Locate the cell with the specified text and output its (X, Y) center coordinate. 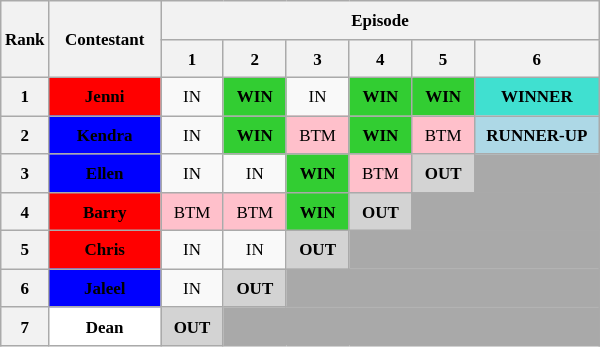
Jenni (105, 97)
WINNER (536, 97)
Dean (105, 326)
Jaleel (105, 288)
7 (25, 326)
RUNNER-UP (536, 135)
Ellen (105, 173)
Contestant (105, 40)
Barry (105, 212)
Rank (25, 40)
Kendra (105, 135)
Chris (105, 250)
Episode (380, 20)
